Return [X, Y] of the center of cell containing provided text 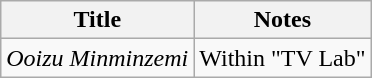
Within "TV Lab" [282, 58]
Ooizu Minminzemi [98, 58]
Title [98, 20]
Notes [282, 20]
